From the cell containing the given text, extract its center point as [x, y] coordinate. 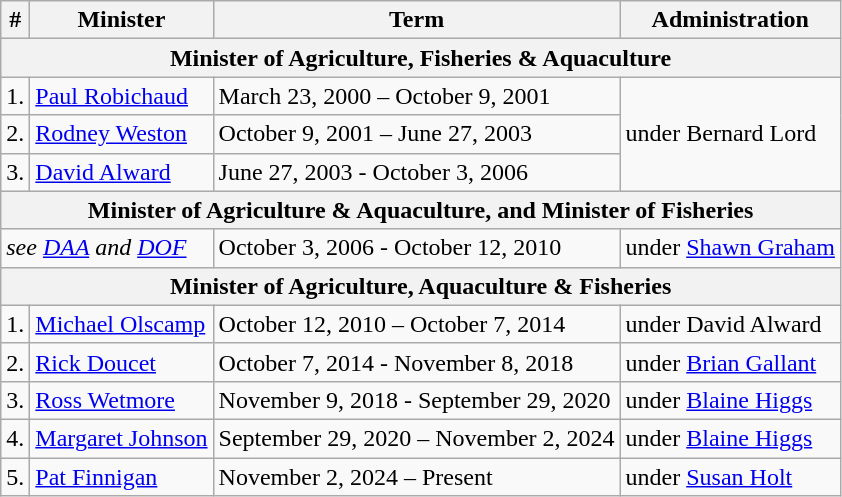
September 29, 2020 – November 2, 2024 [416, 438]
November 2, 2024 – Present [416, 477]
Minister of Agriculture & Aquaculture, and Minister of Fisheries [421, 210]
Term [416, 20]
November 9, 2018 - September 29, 2020 [416, 400]
October 12, 2010 – October 7, 2014 [416, 324]
Paul Robichaud [122, 96]
March 23, 2000 – October 9, 2001 [416, 96]
June 27, 2003 - October 3, 2006 [416, 172]
Michael Olscamp [122, 324]
Ross Wetmore [122, 400]
Minister [122, 20]
Minister of Agriculture, Fisheries & Aquaculture [421, 58]
Administration [730, 20]
see DAA and DOF [107, 248]
Rodney Weston [122, 134]
5. [16, 477]
David Alward [122, 172]
under Bernard Lord [730, 134]
4. [16, 438]
October 9, 2001 – June 27, 2003 [416, 134]
under Susan Holt [730, 477]
under Brian Gallant [730, 362]
under David Alward [730, 324]
Pat Finnigan [122, 477]
Rick Doucet [122, 362]
Margaret Johnson [122, 438]
October 7, 2014 - November 8, 2018 [416, 362]
October 3, 2006 - October 12, 2010 [416, 248]
# [16, 20]
under Shawn Graham [730, 248]
Minister of Agriculture, Aquaculture & Fisheries [421, 286]
